Pinpoint the cell where the given text exists, returning its [x, y] midpoint coordinate. 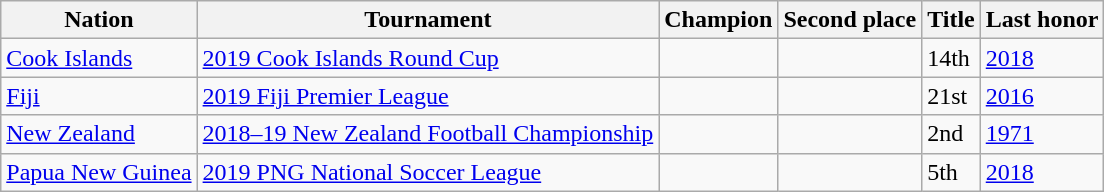
2019 Cook Islands Round Cup [428, 58]
2019 PNG National Soccer League [428, 172]
Second place [850, 20]
1971 [1042, 134]
2019 Fiji Premier League [428, 96]
Tournament [428, 20]
Champion [718, 20]
2nd [952, 134]
14th [952, 58]
Cook Islands [99, 58]
New Zealand [99, 134]
2016 [1042, 96]
Title [952, 20]
2018–19 New Zealand Football Championship [428, 134]
Nation [99, 20]
Papua New Guinea [99, 172]
Fiji [99, 96]
21st [952, 96]
5th [952, 172]
Last honor [1042, 20]
